Search for the cell housing the specified text and yield its [x, y] center coordinate. 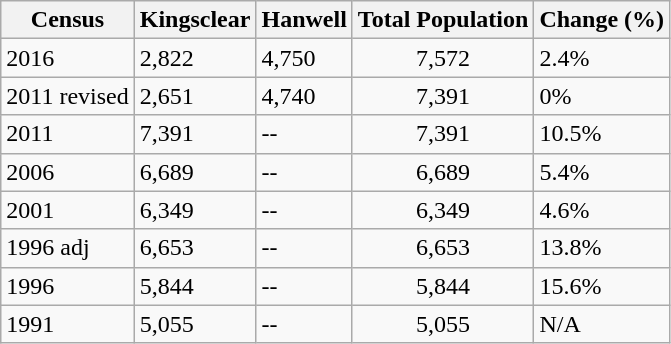
4,750 [304, 58]
13.8% [602, 248]
2,822 [195, 58]
Change (%) [602, 20]
1996 adj [68, 248]
15.6% [602, 286]
2016 [68, 58]
Hanwell [304, 20]
2006 [68, 172]
Census [68, 20]
10.5% [602, 134]
Total Population [443, 20]
4,740 [304, 96]
5.4% [602, 172]
7,572 [443, 58]
2.4% [602, 58]
1996 [68, 286]
Kingsclear [195, 20]
1991 [68, 324]
2011 revised [68, 96]
2,651 [195, 96]
0% [602, 96]
2001 [68, 210]
N/A [602, 324]
2011 [68, 134]
4.6% [602, 210]
